Provide the (x, y) coordinate of the cell's center where the given text is located.  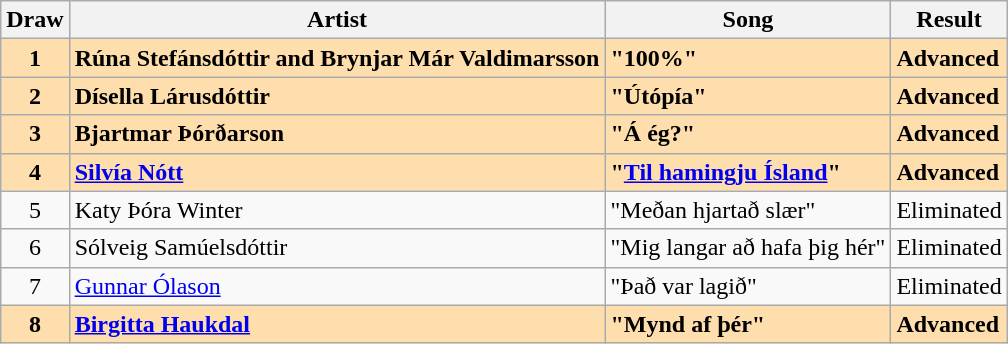
"Mig langar að hafa þig hér" (748, 248)
"Það var lagið" (748, 286)
Draw (35, 20)
6 (35, 248)
"Útópía" (748, 96)
3 (35, 134)
Result (949, 20)
8 (35, 324)
Bjartmar Þórðarson (337, 134)
Gunnar Ólason (337, 286)
Sólveig Samúelsdóttir (337, 248)
"Mynd af þér" (748, 324)
Birgitta Haukdal (337, 324)
4 (35, 172)
Dísella Lárusdóttir (337, 96)
"Meðan hjartað slær" (748, 210)
Silvía Nótt (337, 172)
Song (748, 20)
Katy Þóra Winter (337, 210)
Rúna Stefánsdóttir and Brynjar Már Valdimarsson (337, 58)
2 (35, 96)
"Til hamingju Ísland" (748, 172)
"Á ég?" (748, 134)
7 (35, 286)
"100%" (748, 58)
1 (35, 58)
5 (35, 210)
Artist (337, 20)
